Scan for the cell matching the given text and deliver its (x, y) coordinate at center. 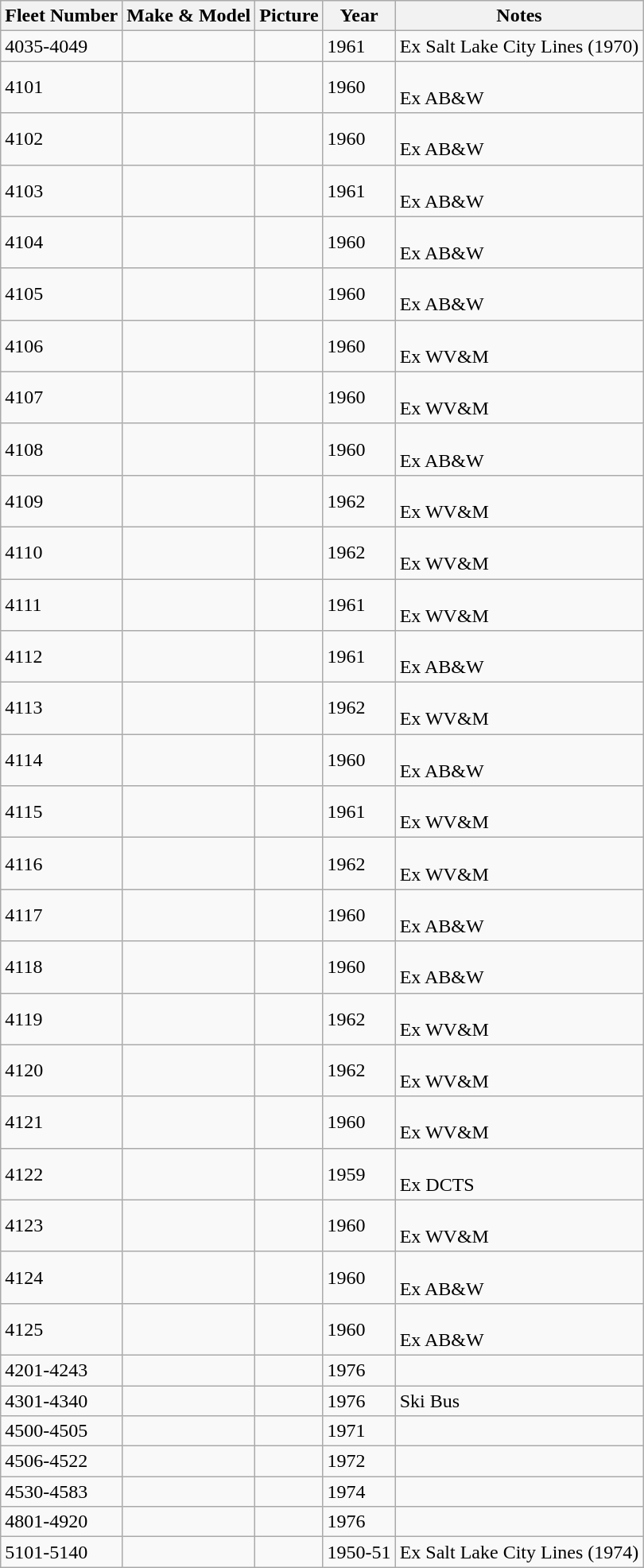
4530-4583 (62, 1492)
4201-4243 (62, 1370)
4123 (62, 1225)
1971 (359, 1431)
Ski Bus (519, 1401)
4103 (62, 191)
4500-4505 (62, 1431)
4110 (62, 552)
4101 (62, 88)
4106 (62, 345)
1950-51 (359, 1552)
4114 (62, 761)
4122 (62, 1174)
4115 (62, 811)
4113 (62, 708)
Picture (289, 16)
Make & Model (189, 16)
4125 (62, 1329)
1972 (359, 1461)
4112 (62, 657)
4105 (62, 294)
Ex DCTS (519, 1174)
4111 (62, 605)
4108 (62, 449)
Notes (519, 16)
5101-5140 (62, 1552)
Ex Salt Lake City Lines (1974) (519, 1552)
4506-4522 (62, 1461)
Year (359, 16)
4104 (62, 242)
1974 (359, 1492)
Fleet Number (62, 16)
4120 (62, 1071)
4102 (62, 138)
4109 (62, 501)
4107 (62, 398)
4301-4340 (62, 1401)
4035-4049 (62, 46)
4124 (62, 1278)
4121 (62, 1122)
Ex Salt Lake City Lines (1970) (519, 46)
1959 (359, 1174)
4119 (62, 1018)
4118 (62, 967)
4116 (62, 864)
4801-4920 (62, 1522)
4117 (62, 915)
